Return [X, Y] of the center of cell containing provided text 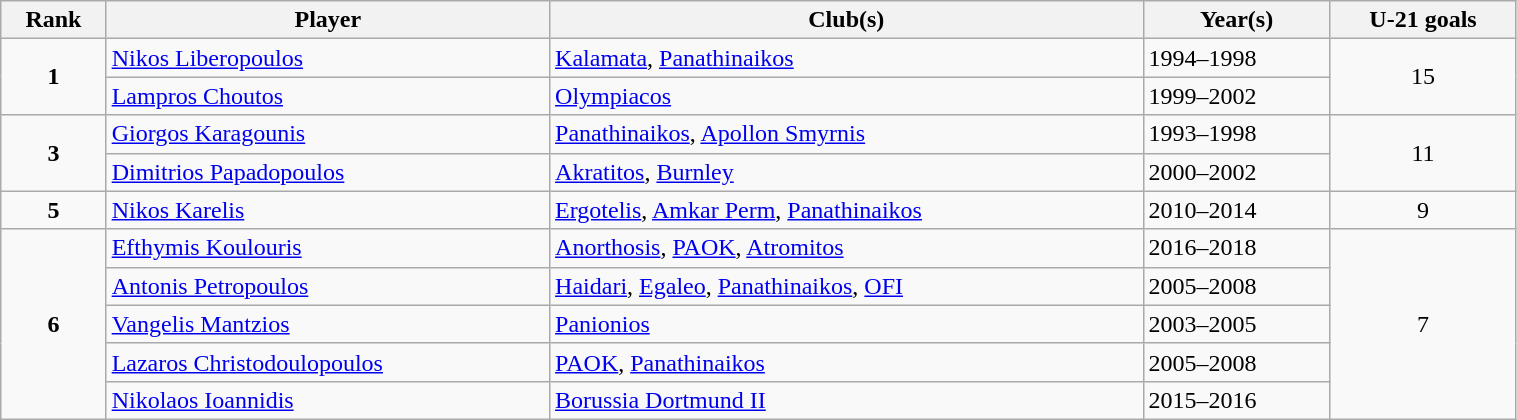
Nikolaos Ioannidis [328, 400]
Antonis Petropoulos [328, 286]
Ergotelis, Amkar Perm, Panathinaikos [847, 210]
Efthymis Koulouris [328, 248]
Anorthosis, PAOK, Atromitos [847, 248]
Lampros Choutos [328, 96]
Club(s) [847, 20]
Panathinaikos, Apollon Smyrnis [847, 134]
Lazaros Christodoulopoulos [328, 362]
2003–2005 [1236, 324]
U-21 goals [1423, 20]
Panionios [847, 324]
PAOK, Panathinaikos [847, 362]
2016–2018 [1236, 248]
1994–1998 [1236, 58]
Vangelis Mantzios [328, 324]
1999–2002 [1236, 96]
Nikos Karelis [328, 210]
5 [54, 210]
6 [54, 324]
Player [328, 20]
7 [1423, 324]
2010–2014 [1236, 210]
1 [54, 77]
Nikos Liberopoulos [328, 58]
3 [54, 153]
Year(s) [1236, 20]
Haidari, Egaleo, Panathinaikos, OFI [847, 286]
1993–1998 [1236, 134]
Giorgos Karagounis [328, 134]
Rank [54, 20]
9 [1423, 210]
2000–2002 [1236, 172]
Akratitos, Burnley [847, 172]
Borussia Dortmund II [847, 400]
Olympiacos [847, 96]
Dimitrios Papadopoulos [328, 172]
15 [1423, 77]
Kalamata, Panathinaikos [847, 58]
2015–2016 [1236, 400]
11 [1423, 153]
